Detect which cell encompasses the target text, then output its (x, y) center coordinate. 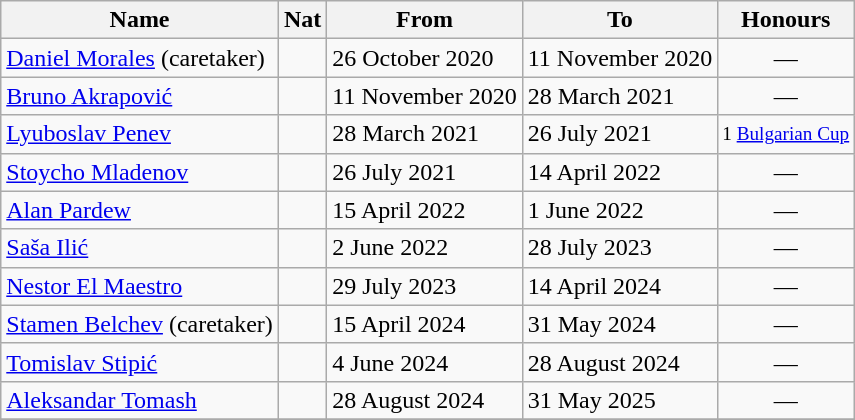
29 July 2023 (424, 286)
Bruno Akrapović (140, 96)
14 April 2024 (620, 286)
1 June 2022 (620, 210)
Aleksandar Tomash (140, 400)
Nestor El Maestro (140, 286)
4 June 2024 (424, 362)
From (424, 20)
Alan Pardew (140, 210)
31 May 2024 (620, 324)
2 June 2022 (424, 248)
14 April 2022 (620, 172)
To (620, 20)
Tomislav Stipić (140, 362)
Honours (786, 20)
Daniel Morales (caretaker) (140, 58)
Stoycho Mladenov (140, 172)
26 October 2020 (424, 58)
Name (140, 20)
15 April 2022 (424, 210)
1 Bulgarian Cup (786, 134)
Lyuboslav Penev (140, 134)
Nat (302, 20)
Saša Ilić (140, 248)
Stamen Belchev (caretaker) (140, 324)
15 April 2024 (424, 324)
31 May 2025 (620, 400)
28 July 2023 (620, 248)
